Extract the [x, y] coordinate from the center of the cell holding the provided text.  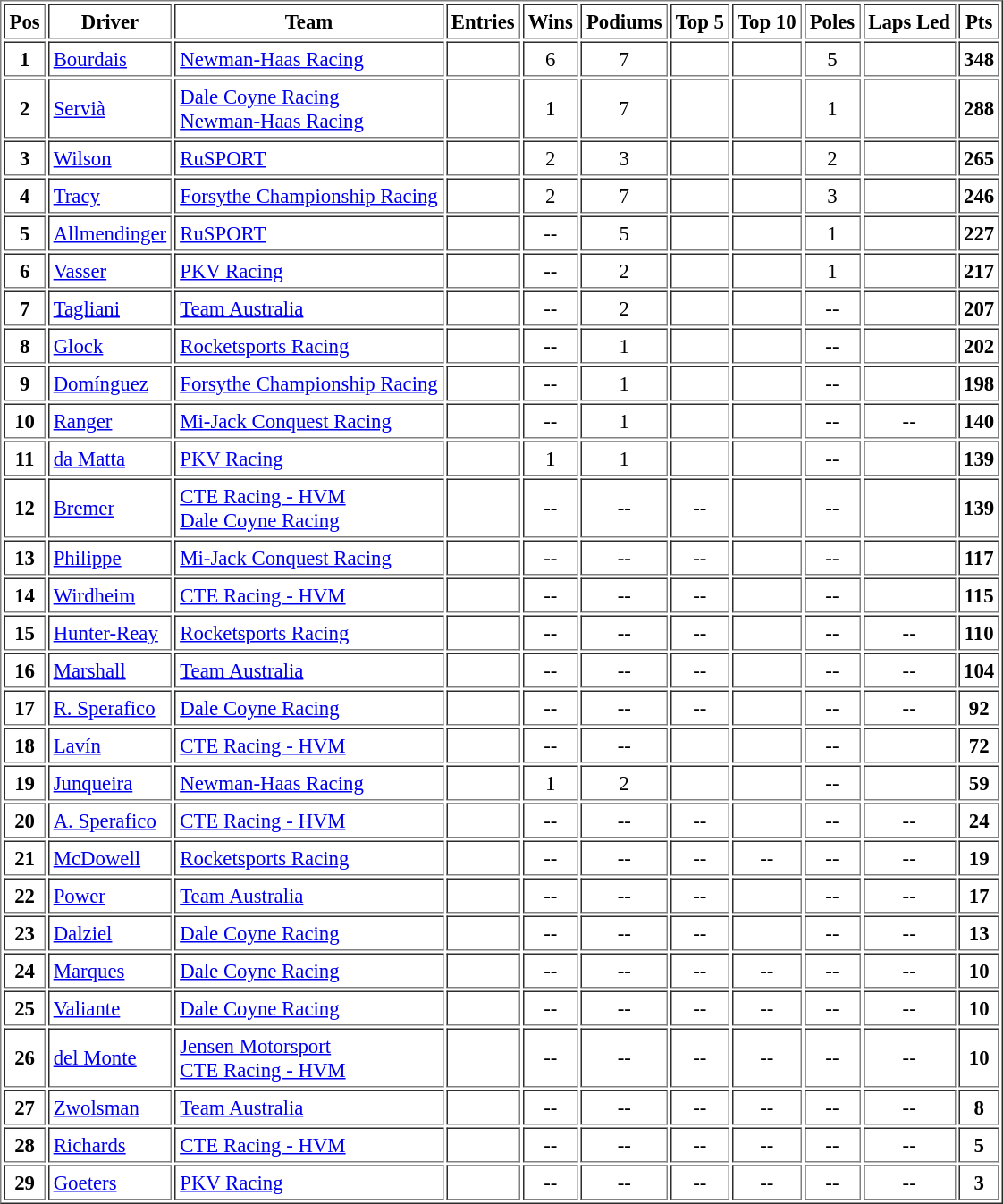
Dale Coyne Racing Newman-Haas Racing [309, 108]
Hunter-Reay [111, 633]
348 [979, 59]
15 [24, 633]
Zwolsman [111, 1108]
Power [111, 896]
A. Sperafico [111, 821]
110 [979, 633]
Philippe [111, 558]
Jensen Motorsport CTE Racing - HVM [309, 1057]
Driver [111, 21]
Top 5 [700, 21]
Marques [111, 971]
11 [24, 459]
4 [24, 197]
27 [24, 1108]
Wins [551, 21]
115 [979, 595]
Richards [111, 1146]
Vasser [111, 272]
Allmendinger [111, 234]
Junqueira [111, 783]
265 [979, 159]
Glock [111, 347]
117 [979, 558]
R. Sperafico [111, 708]
22 [24, 896]
Wilson [111, 159]
12 [24, 509]
25 [24, 1008]
217 [979, 272]
Ranger [111, 422]
246 [979, 197]
Bremer [111, 509]
28 [24, 1146]
20 [24, 821]
Laps Led [909, 21]
207 [979, 309]
da Matta [111, 459]
198 [979, 384]
72 [979, 745]
Valiante [111, 1008]
18 [24, 745]
Lavín [111, 745]
Wirdheim [111, 595]
Podiums [624, 21]
Top 10 [767, 21]
Marshall [111, 670]
14 [24, 595]
Dalziel [111, 933]
104 [979, 670]
Bourdais [111, 59]
Tagliani [111, 309]
202 [979, 347]
Servià [111, 108]
Pts [979, 21]
92 [979, 708]
Pos [24, 21]
Poles [833, 21]
del Monte [111, 1057]
59 [979, 783]
Tracy [111, 197]
9 [24, 384]
26 [24, 1057]
16 [24, 670]
CTE Racing - HVM Dale Coyne Racing [309, 509]
288 [979, 108]
Team [309, 21]
29 [24, 1183]
140 [979, 422]
Entries [483, 21]
23 [24, 933]
Goeters [111, 1183]
McDowell [111, 858]
21 [24, 858]
227 [979, 234]
Domínguez [111, 384]
